Determine the (x, y) coordinate at the center of the cell enclosing the given text.  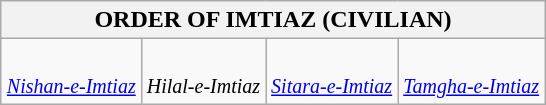
ORDER OF IMTIAZ (CIVILIAN) (272, 20)
Hilal-e-Imtiaz (203, 72)
Sitara-e-Imtiaz (332, 72)
Tamgha-e-Imtiaz (472, 72)
Nishan-e-Imtiaz (71, 72)
